Detect which cell encompasses the target text, then output its [X, Y] center coordinate. 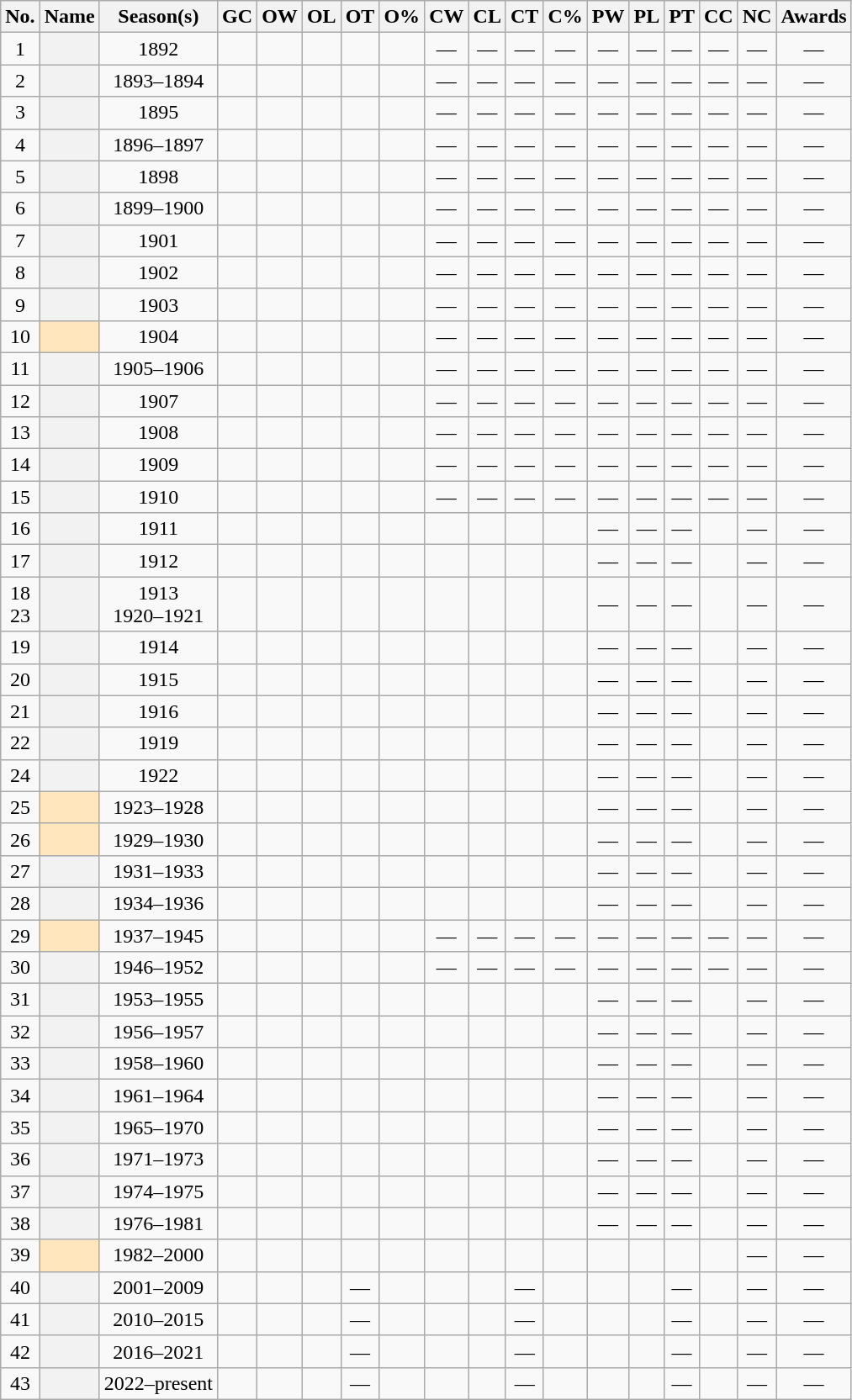
1934–1936 [158, 903]
2010–2015 [158, 1319]
1922 [158, 775]
40 [20, 1287]
26 [20, 839]
PL [647, 17]
25 [20, 807]
1893–1894 [158, 81]
11 [20, 368]
27 [20, 871]
5 [20, 177]
39 [20, 1255]
1 [20, 49]
1929–1930 [158, 839]
1910 [158, 497]
8 [20, 272]
1895 [158, 113]
PT [682, 17]
32 [20, 1032]
36 [20, 1160]
1982–2000 [158, 1255]
1923–1928 [158, 807]
1898 [158, 177]
33 [20, 1064]
1956–1957 [158, 1032]
1905–1906 [158, 368]
34 [20, 1096]
19131920–1921 [158, 604]
1919 [158, 743]
7 [20, 240]
42 [20, 1351]
No. [20, 17]
14 [20, 465]
2001–2009 [158, 1287]
1903 [158, 304]
1911 [158, 529]
35 [20, 1128]
1916 [158, 711]
22 [20, 743]
9 [20, 304]
43 [20, 1383]
41 [20, 1319]
1901 [158, 240]
2022–present [158, 1383]
1892 [158, 49]
2016–2021 [158, 1351]
1904 [158, 336]
1908 [158, 433]
1914 [158, 647]
Season(s) [158, 17]
38 [20, 1223]
28 [20, 903]
17 [20, 561]
1912 [158, 561]
Name [69, 17]
1823 [20, 604]
10 [20, 336]
CW [447, 17]
1958–1960 [158, 1064]
20 [20, 679]
1907 [158, 401]
21 [20, 711]
1953–1955 [158, 1000]
15 [20, 497]
1974–1975 [158, 1191]
1902 [158, 272]
1909 [158, 465]
O% [402, 17]
1931–1933 [158, 871]
CL [487, 17]
1965–1970 [158, 1128]
31 [20, 1000]
6 [20, 209]
OL [321, 17]
1896–1897 [158, 145]
CT [524, 17]
2 [20, 81]
CC [718, 17]
1899–1900 [158, 209]
1971–1973 [158, 1160]
12 [20, 401]
3 [20, 113]
GC [237, 17]
1915 [158, 679]
1937–1945 [158, 936]
13 [20, 433]
OT [360, 17]
24 [20, 775]
30 [20, 968]
C% [565, 17]
29 [20, 936]
PW [608, 17]
16 [20, 529]
37 [20, 1191]
19 [20, 647]
OW [280, 17]
1961–1964 [158, 1096]
4 [20, 145]
Awards [814, 17]
1976–1981 [158, 1223]
1946–1952 [158, 968]
NC [757, 17]
